Determine the [x, y] coordinate at the center of the cell enclosing the given text.  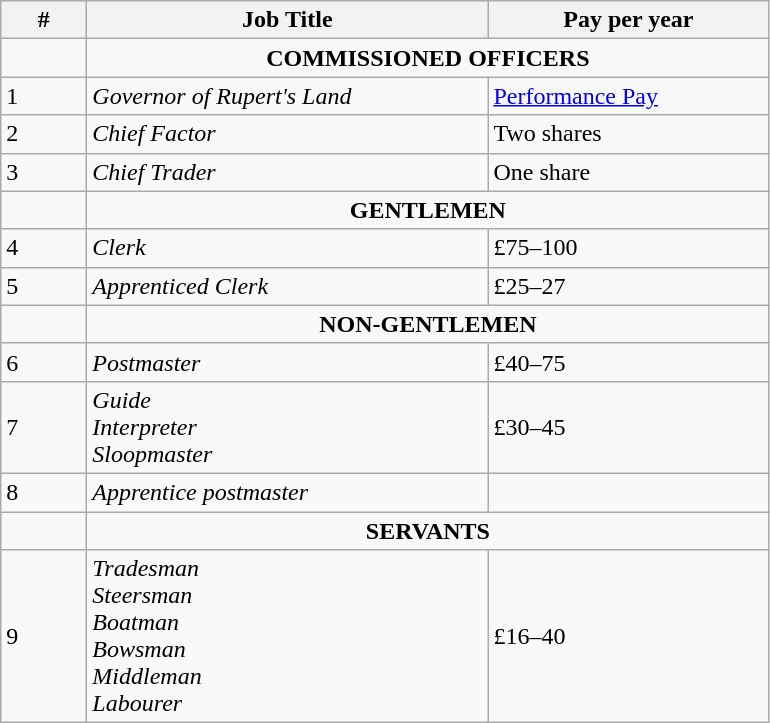
NON-GENTLEMEN [428, 324]
4 [44, 248]
Apprenticed Clerk [288, 286]
Chief Factor [288, 134]
£25–27 [628, 286]
6 [44, 362]
Tradesman Steersman Boatman Bowsman Middleman Labourer [288, 636]
£30–45 [628, 427]
£75–100 [628, 248]
Two shares [628, 134]
Pay per year [628, 20]
Performance Pay [628, 96]
2 [44, 134]
# [44, 20]
1 [44, 96]
Apprentice postmaster [288, 492]
5 [44, 286]
7 [44, 427]
GENTLEMEN [428, 210]
Governor of Rupert's Land [288, 96]
8 [44, 492]
SERVANTS [428, 531]
£40–75 [628, 362]
Job Title [288, 20]
Clerk [288, 248]
Chief Trader [288, 172]
Guide Interpreter Sloopmaster [288, 427]
One share [628, 172]
3 [44, 172]
£16–40 [628, 636]
Postmaster [288, 362]
9 [44, 636]
COMMISSIONED OFFICERS [428, 58]
